From the cell containing the given text, extract its center point as (X, Y) coordinate. 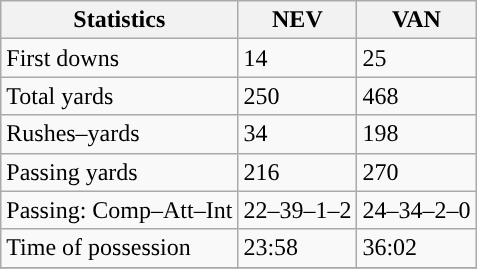
Total yards (120, 96)
22–39–1–2 (298, 210)
VAN (416, 20)
270 (416, 172)
34 (298, 134)
198 (416, 134)
468 (416, 96)
24–34–2–0 (416, 210)
Passing yards (120, 172)
25 (416, 58)
Passing: Comp–Att–Int (120, 210)
Time of possession (120, 248)
14 (298, 58)
23:58 (298, 248)
250 (298, 96)
Statistics (120, 20)
216 (298, 172)
First downs (120, 58)
Rushes–yards (120, 134)
NEV (298, 20)
36:02 (416, 248)
